From the cell containing the given text, extract its center point as [X, Y] coordinate. 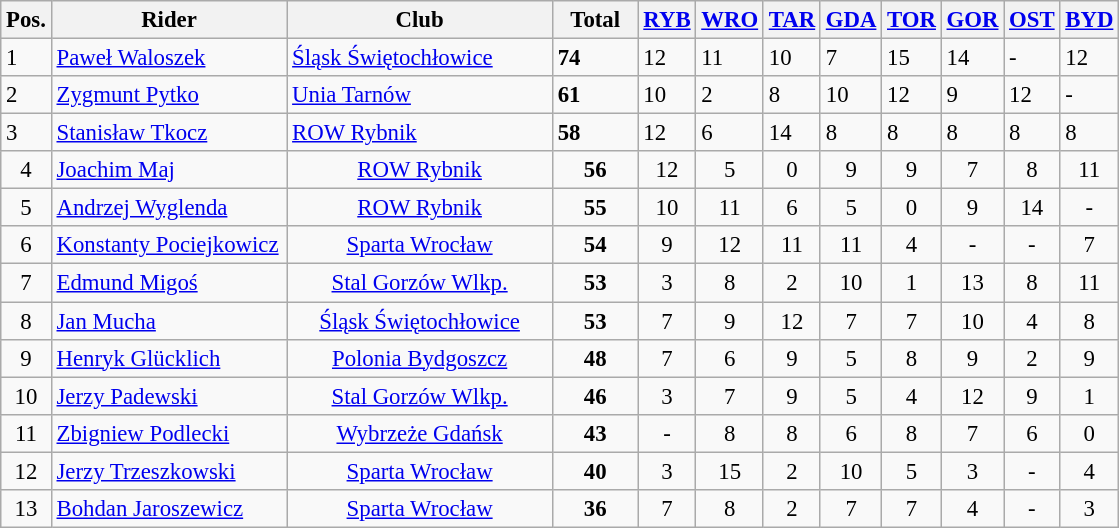
Joachim Maj [169, 170]
Polonia Bydgoszcz [420, 358]
Club [420, 20]
RYB [667, 20]
Total [595, 20]
Jerzy Trzeszkowski [169, 471]
Rider [169, 20]
56 [595, 170]
Zbigniew Podlecki [169, 433]
Paweł Waloszek [169, 58]
Pos. [26, 20]
46 [595, 396]
74 [595, 58]
Konstanty Pociejkowicz [169, 245]
55 [595, 208]
54 [595, 245]
BYD [1090, 20]
GDA [850, 20]
TAR [792, 20]
Edmund Migoś [169, 283]
WRO [730, 20]
43 [595, 433]
Jan Mucha [169, 321]
Stanisław Tkocz [169, 133]
Henryk Glücklich [169, 358]
Wybrzeże Gdańsk [420, 433]
61 [595, 95]
Unia Tarnów [420, 95]
40 [595, 471]
TOR [912, 20]
36 [595, 509]
GOR [972, 20]
58 [595, 133]
Andrzej Wyglenda [169, 208]
Zygmunt Pytko [169, 95]
OST [1032, 20]
Bohdan Jaroszewicz [169, 509]
Jerzy Padewski [169, 396]
48 [595, 358]
